Detect which cell encompasses the target text, then output its [x, y] center coordinate. 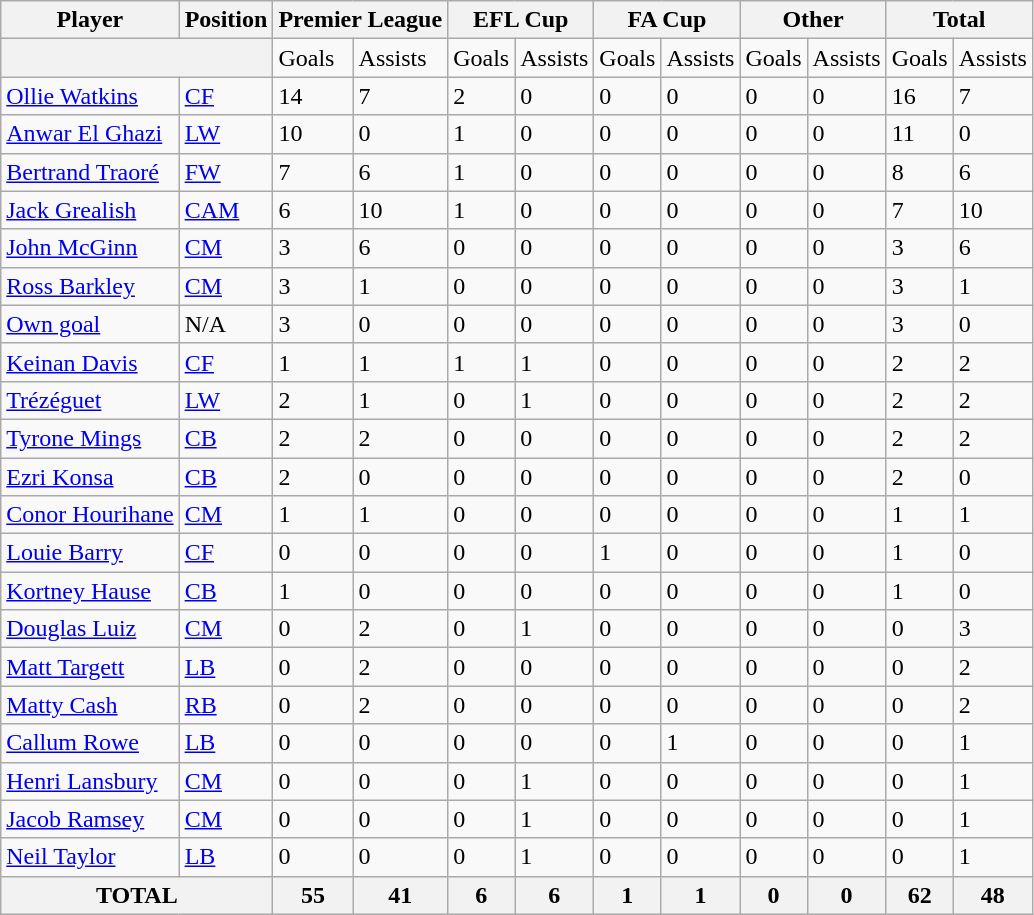
48 [992, 895]
Louie Barry [90, 553]
Jacob Ramsey [90, 819]
62 [920, 895]
Ross Barkley [90, 286]
Ezri Konsa [90, 477]
Anwar El Ghazi [90, 134]
Player [90, 20]
Keinan Davis [90, 362]
Callum Rowe [90, 743]
Ollie Watkins [90, 96]
N/A [226, 324]
Douglas Luiz [90, 629]
Kortney Hause [90, 591]
Position [226, 20]
Premier League [360, 20]
Matty Cash [90, 705]
Henri Lansbury [90, 781]
FA Cup [667, 20]
TOTAL [137, 895]
EFL Cup [521, 20]
Jack Grealish [90, 210]
Neil Taylor [90, 857]
Tyrone Mings [90, 438]
11 [920, 134]
CAM [226, 210]
Conor Hourihane [90, 515]
41 [400, 895]
John McGinn [90, 248]
16 [920, 96]
Own goal [90, 324]
FW [226, 172]
Bertrand Traoré [90, 172]
RB [226, 705]
Other [813, 20]
8 [920, 172]
Trézéguet [90, 400]
55 [313, 895]
Total [959, 20]
Matt Targett [90, 667]
14 [313, 96]
